Search for the cell housing the specified text and yield its [X, Y] center coordinate. 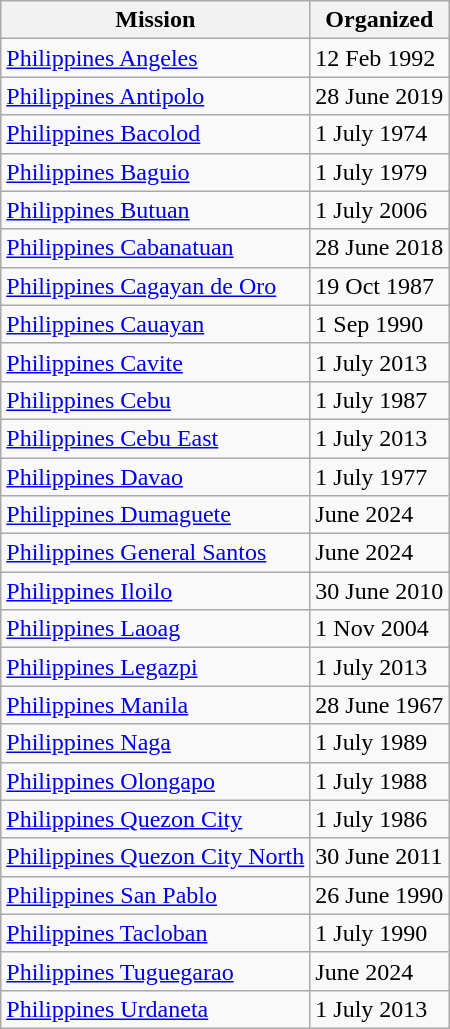
Philippines Dumaguete [156, 515]
1 Sep 1990 [380, 324]
Philippines Butuan [156, 210]
Organized [380, 20]
Philippines Cebu East [156, 438]
Philippines General Santos [156, 553]
1 July 1989 [380, 743]
1 July 1979 [380, 172]
Philippines Naga [156, 743]
Philippines Cauayan [156, 324]
28 June 2018 [380, 248]
1 July 2006 [380, 210]
28 June 2019 [380, 96]
Philippines Cavite [156, 362]
28 June 1967 [380, 705]
Philippines Antipolo [156, 96]
30 June 2011 [380, 857]
26 June 1990 [380, 895]
Philippines Tuguegarao [156, 971]
12 Feb 1992 [380, 58]
1 July 1974 [380, 134]
Philippines Cagayan de Oro [156, 286]
1 July 1977 [380, 477]
Philippines Quezon City [156, 819]
Philippines Urdaneta [156, 1009]
1 July 1987 [380, 400]
Philippines Cabanatuan [156, 248]
Philippines Manila [156, 705]
Philippines San Pablo [156, 895]
Philippines Angeles [156, 58]
Philippines Legazpi [156, 667]
Philippines Olongapo [156, 781]
Philippines Tacloban [156, 933]
30 June 2010 [380, 591]
Philippines Quezon City North [156, 857]
Philippines Cebu [156, 400]
1 July 1990 [380, 933]
1 July 1986 [380, 819]
Philippines Laoag [156, 629]
Philippines Bacolod [156, 134]
Mission [156, 20]
19 Oct 1987 [380, 286]
Philippines Davao [156, 477]
1 July 1988 [380, 781]
1 Nov 2004 [380, 629]
Philippines Iloilo [156, 591]
Philippines Baguio [156, 172]
